Scan for the cell matching the given text and deliver its (X, Y) coordinate at center. 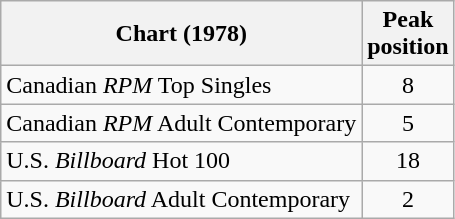
Peakposition (408, 34)
U.S. Billboard Adult Contemporary (182, 199)
2 (408, 199)
5 (408, 123)
Canadian RPM Top Singles (182, 85)
8 (408, 85)
U.S. Billboard Hot 100 (182, 161)
18 (408, 161)
Canadian RPM Adult Contemporary (182, 123)
Chart (1978) (182, 34)
